From the cell containing the given text, extract its center point as [x, y] coordinate. 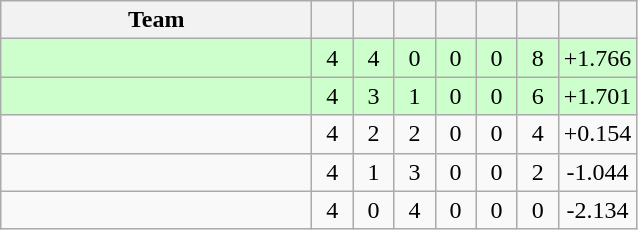
-1.044 [598, 172]
+0.154 [598, 134]
8 [538, 58]
+1.701 [598, 96]
+1.766 [598, 58]
Team [156, 20]
6 [538, 96]
-2.134 [598, 210]
